Locate the cell with the specified text and output its (X, Y) center coordinate. 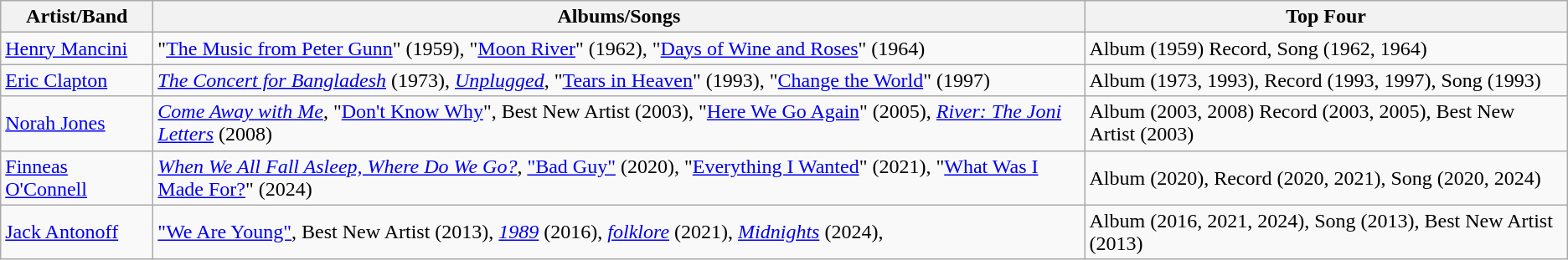
Jack Antonoff (77, 232)
Henry Mancini (77, 48)
The Concert for Bangladesh (1973), Unplugged, "Tears in Heaven" (1993), "Change the World" (1997) (619, 80)
Album (2003, 2008) Record (2003, 2005), Best New Artist (2003) (1326, 124)
Albums/Songs (619, 17)
Artist/Band (77, 17)
Album (2020), Record (2020, 2021), Song (2020, 2024) (1326, 177)
Eric Clapton (77, 80)
Norah Jones (77, 124)
Album (1973, 1993), Record (1993, 1997), Song (1993) (1326, 80)
When We All Fall Asleep, Where Do We Go?, "Bad Guy" (2020), "Everything I Wanted" (2021), "What Was I Made For?" (2024) (619, 177)
Top Four (1326, 17)
"The Music from Peter Gunn" (1959), "Moon River" (1962), "Days of Wine and Roses" (1964) (619, 48)
Album (2016, 2021, 2024), Song (2013), Best New Artist (2013) (1326, 232)
Album (1959) Record, Song (1962, 1964) (1326, 48)
Finneas O'Connell (77, 177)
Come Away with Me, "Don't Know Why", Best New Artist (2003), "Here We Go Again" (2005), River: The Joni Letters (2008) (619, 124)
"We Are Young", Best New Artist (2013), 1989 (2016), folklore (2021), Midnights (2024), (619, 232)
